Capture the cell that displays the provided text and extract its [X, Y] central coordinate. 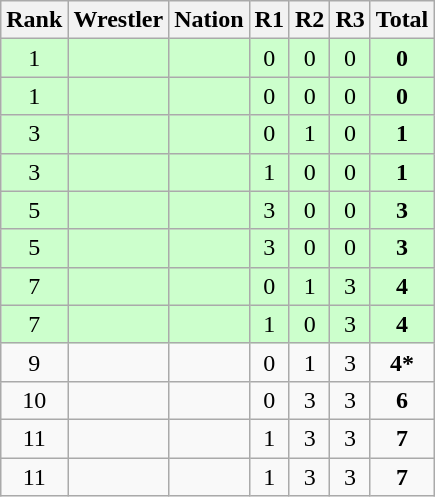
R1 [269, 20]
Wrestler [118, 20]
10 [34, 400]
Nation [209, 20]
R3 [350, 20]
9 [34, 362]
6 [402, 400]
4* [402, 362]
R2 [309, 20]
Rank [34, 20]
Total [402, 20]
